From the cell containing the given text, extract its center point as (x, y) coordinate. 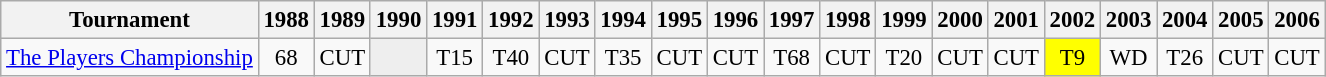
T40 (511, 58)
The Players Championship (130, 58)
T20 (904, 58)
T26 (1185, 58)
1989 (342, 20)
2005 (1241, 20)
2004 (1185, 20)
T68 (792, 58)
1998 (848, 20)
1992 (511, 20)
2000 (960, 20)
1997 (792, 20)
2001 (1016, 20)
WD (1128, 58)
1999 (904, 20)
68 (286, 58)
1988 (286, 20)
2003 (1128, 20)
2006 (1297, 20)
1991 (455, 20)
T15 (455, 58)
1995 (679, 20)
1994 (623, 20)
Tournament (130, 20)
T35 (623, 58)
1996 (735, 20)
2002 (1072, 20)
1993 (567, 20)
1990 (398, 20)
T9 (1072, 58)
